For the text-containing cell, return its midpoint in [X, Y] coordinate format. 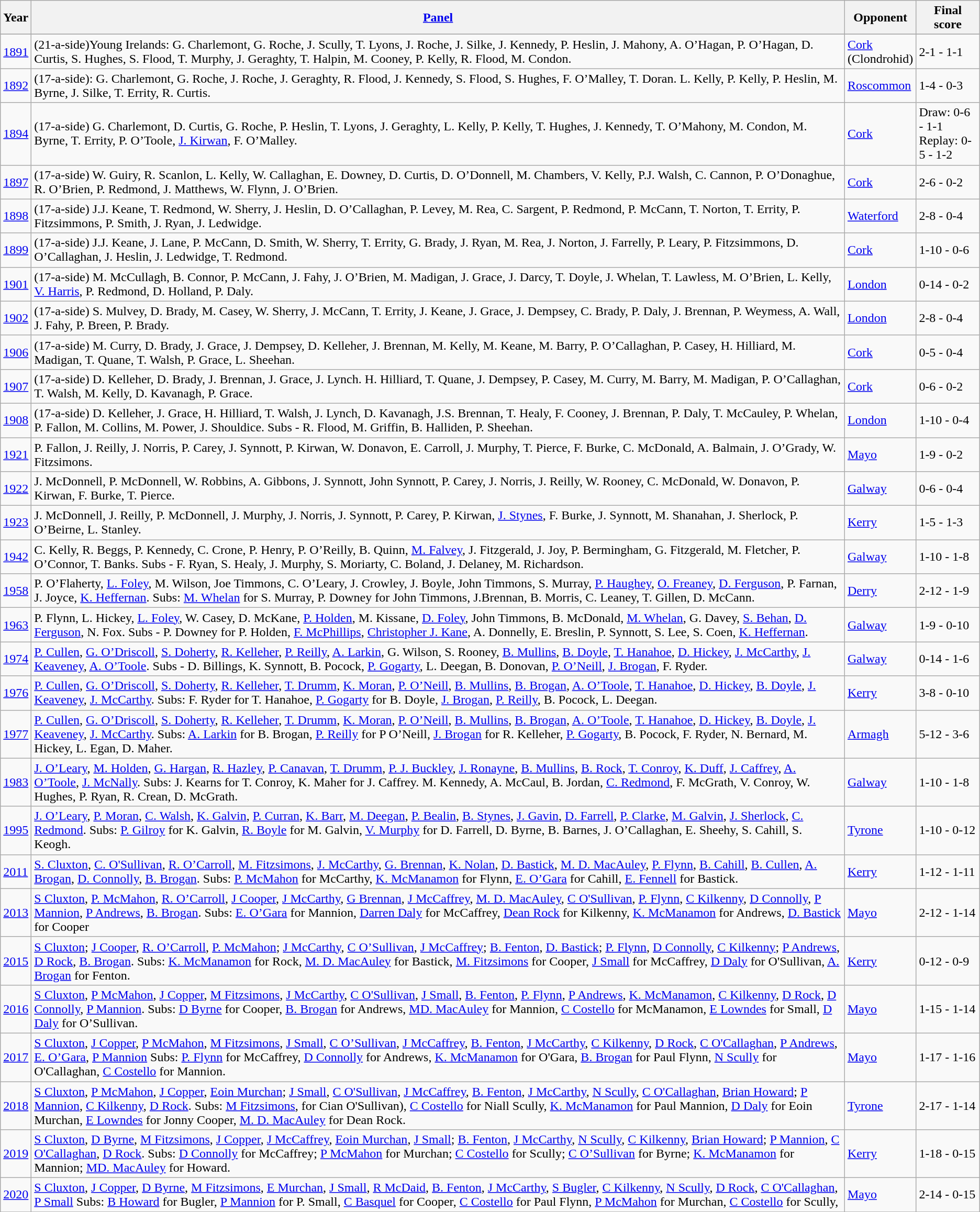
1963 [16, 625]
1995 [16, 830]
2015 [16, 961]
0-14 - 1-6 [948, 659]
Year [16, 18]
2016 [16, 1009]
1-5 - 1-3 [948, 522]
1-9 - 0-2 [948, 454]
1921 [16, 454]
1894 [16, 134]
2018 [16, 1106]
1891 [16, 51]
Final score [948, 18]
Roscommon [880, 86]
1-12 - 1-11 [948, 871]
2013 [16, 913]
0-5 - 0-4 [948, 352]
1899 [16, 250]
2019 [16, 1154]
Draw: 0-6 - 1-1Replay: 0-5 - 1-2 [948, 134]
1923 [16, 522]
1-4 - 0-3 [948, 86]
1-10 - 0-4 [948, 420]
3-8 - 0-10 [948, 693]
2-17 - 1-14 [948, 1106]
1977 [16, 734]
1974 [16, 659]
Armagh [880, 734]
1958 [16, 591]
1-10 - 0-6 [948, 250]
1907 [16, 386]
1897 [16, 182]
1942 [16, 557]
Opponent [880, 18]
1-10 - 0-12 [948, 830]
1908 [16, 420]
0-14 - 0-2 [948, 284]
5-12 - 3-6 [948, 734]
Cork(Clondrohid) [880, 51]
0-6 - 0-4 [948, 489]
2017 [16, 1057]
1902 [16, 318]
2-1 - 1-1 [948, 51]
1983 [16, 782]
2011 [16, 871]
2-14 - 0-15 [948, 1195]
1922 [16, 489]
1-9 - 0-10 [948, 625]
1901 [16, 284]
1892 [16, 86]
1-15 - 1-14 [948, 1009]
2020 [16, 1195]
2-12 - 1-14 [948, 913]
1-17 - 1-16 [948, 1057]
1976 [16, 693]
0-6 - 0-2 [948, 386]
Derry [880, 591]
Panel [438, 18]
2-12 - 1-9 [948, 591]
1898 [16, 216]
1-18 - 0-15 [948, 1154]
0-12 - 0-9 [948, 961]
1906 [16, 352]
Waterford [880, 216]
2-6 - 0-2 [948, 182]
